Locate the cell with the specified text and output its [x, y] center coordinate. 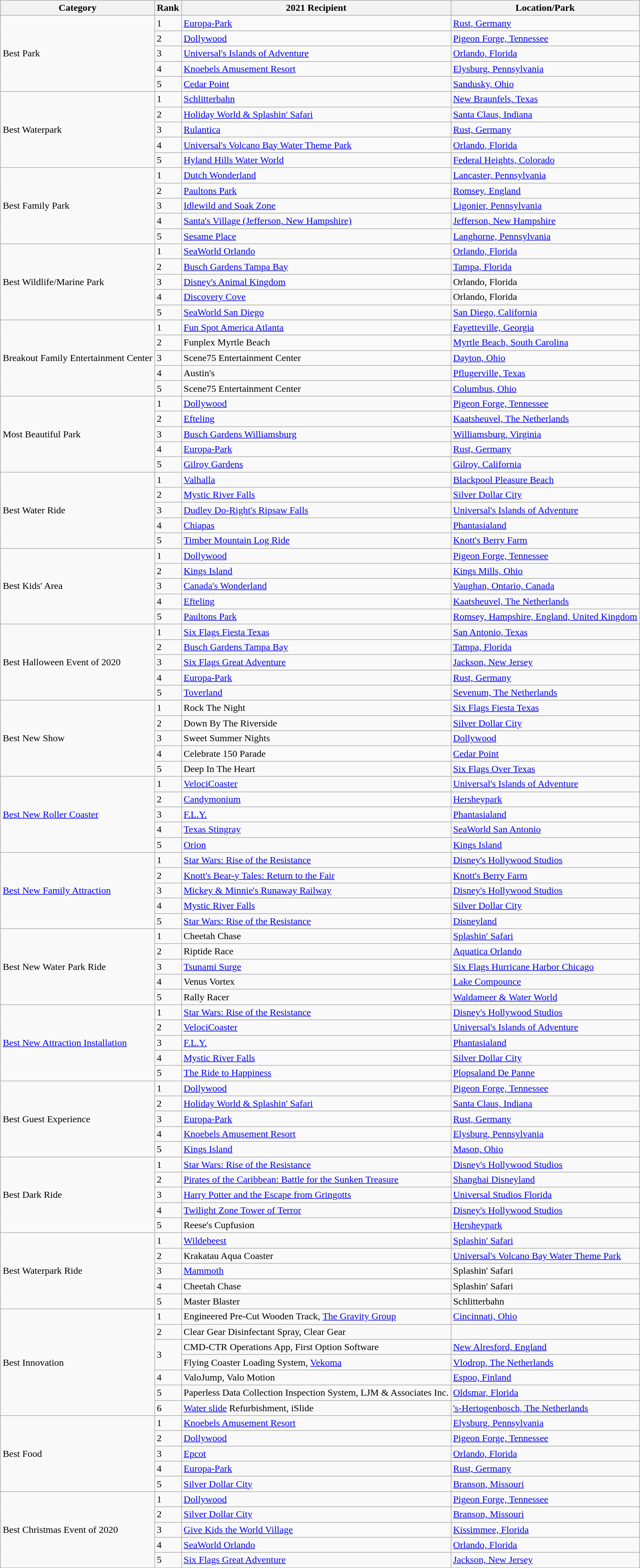
Canada's Wonderland [316, 586]
Dayton, Ohio [545, 358]
Oldsmar, Florida [545, 1392]
Vaughan, Ontario, Canada [545, 586]
Best New Show [78, 738]
Six Flags Hurricane Harbor Chicago [545, 967]
Disney's Animal Kingdom [316, 282]
Columbus, Ohio [545, 388]
San Antonio, Texas [545, 632]
Austin's [316, 373]
Pflugerville, Texas [545, 373]
Disneyland [545, 921]
Best Water Ride [78, 510]
Flying Coaster Loading System, Vekoma [316, 1362]
Best Guest Experience [78, 1119]
Ligonier, Pennsylvania [545, 206]
Funplex Myrtle Beach [316, 343]
2021 Recipient [316, 8]
Rank [168, 8]
Jefferson, New Hampshire [545, 221]
Vlodrop, The Netherlands [545, 1362]
Water slide Refurbishment, iSlide [316, 1408]
Down By The Riverside [316, 723]
Best Waterpark Ride [78, 1271]
Toverland [316, 693]
Best Wildlife/Marine Park [78, 282]
Mammoth [316, 1271]
Rulantica [316, 130]
Espoo, Finland [545, 1377]
Clear Gear Disinfectant Spray, Clear Gear [316, 1332]
Rock The Night [316, 708]
Best New Roller Coaster [78, 814]
Sesame Place [316, 236]
Plopsaland De Panne [545, 1073]
Lake Compounce [545, 982]
6 [168, 1408]
Blackpool Pleasure Beach [545, 480]
Fayetteville, Georgia [545, 327]
Krakatau Aqua Coaster [316, 1256]
Location/Park [545, 8]
Busch Gardens Williamsburg [316, 434]
Deep In The Heart [316, 769]
Waldameer & Water World [545, 997]
Orion [316, 845]
Best New Family Attraction [78, 890]
Texas Stingray [316, 830]
Federal Heights, Colorado [545, 160]
Best Food [78, 1454]
CMD-CTR Operations App, First Option Software [316, 1347]
Breakout Family Entertainment Center [78, 358]
Category [78, 8]
Cincinnati, Ohio [545, 1317]
Tsunami Surge [316, 967]
Best New Water Park Ride [78, 967]
Celebrate 150 Parade [316, 754]
Rally Racer [316, 997]
Six Flags Over Texas [545, 769]
Candymonium [316, 799]
ValoJump, Valo Motion [316, 1377]
Give Kids the World Village [316, 1530]
Romsey, Hampshire, England, United Kingdom [545, 616]
Best Kids' Area [78, 586]
Shanghai Disneyland [545, 1180]
Best Innovation [78, 1362]
Epcot [316, 1454]
The Ride to Happiness [316, 1073]
Universal Studios Florida [545, 1195]
Gilroy, California [545, 465]
Fun Spot America Atlanta [316, 327]
Sandusky, Ohio [545, 84]
Romsey, England [545, 191]
Aquatica Orlando [545, 952]
Valhalla [316, 480]
Myrtle Beach, South Carolina [545, 343]
New Braunfels, Texas [545, 99]
Venus Vortex [316, 982]
Dudley Do-Right's Ripsaw Falls [316, 510]
Knott's Bear-y Tales: Return to the Fair [316, 875]
Mickey & Minnie's Runaway Railway [316, 890]
Sevenum, The Netherlands [545, 693]
Engineered Pre-Cut Wooden Track, The Gravity Group [316, 1317]
Santa's Village (Jefferson, New Hampshire) [316, 221]
Discovery Cove [316, 297]
Best Halloween Event of 2020 [78, 662]
Hyland Hills Water World [316, 160]
Best Waterpark [78, 130]
Harry Potter and the Escape from Gringotts [316, 1195]
Timber Mountain Log Ride [316, 541]
Lancaster, Pennsylvania [545, 175]
Best Christmas Event of 2020 [78, 1530]
Master Blaster [316, 1301]
Gilroy Gardens [316, 465]
Idlewild and Soak Zone [316, 206]
Best Family Park [78, 205]
Sweet Summer Nights [316, 738]
Chiapas [316, 525]
Most Beautiful Park [78, 434]
Williamsburg, Virginia [545, 434]
Wildebeest [316, 1241]
New Alresford, England [545, 1347]
Best New Attraction Installation [78, 1043]
's-Hertogenbosch, The Netherlands [545, 1408]
Kissimmee, Florida [545, 1530]
SeaWorld San Diego [316, 312]
Pirates of the Caribbean: Battle for the Sunken Treasure [316, 1180]
Riptide Race [316, 952]
Mason, Ohio [545, 1149]
Twilight Zone Tower of Terror [316, 1210]
Kings Mills, Ohio [545, 571]
SeaWorld San Antonio [545, 830]
Paperless Data Collection Inspection System, LJM & Associates Inc. [316, 1392]
Reese's Cupfusion [316, 1225]
Dutch Wonderland [316, 175]
Best Park [78, 54]
Best Dark Ride [78, 1195]
San Diego, California [545, 312]
Langhorne, Pennsylvania [545, 236]
